Provide the [x, y] coordinate of the cell's center where the given text is located.  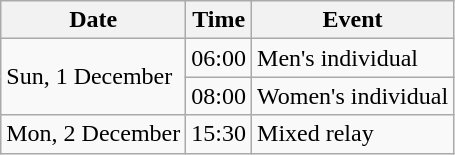
08:00 [219, 96]
06:00 [219, 58]
Date [94, 20]
Women's individual [353, 96]
Mixed relay [353, 134]
Time [219, 20]
Sun, 1 December [94, 77]
Mon, 2 December [94, 134]
Men's individual [353, 58]
Event [353, 20]
15:30 [219, 134]
